Pinpoint the cell where the given text exists, returning its (x, y) midpoint coordinate. 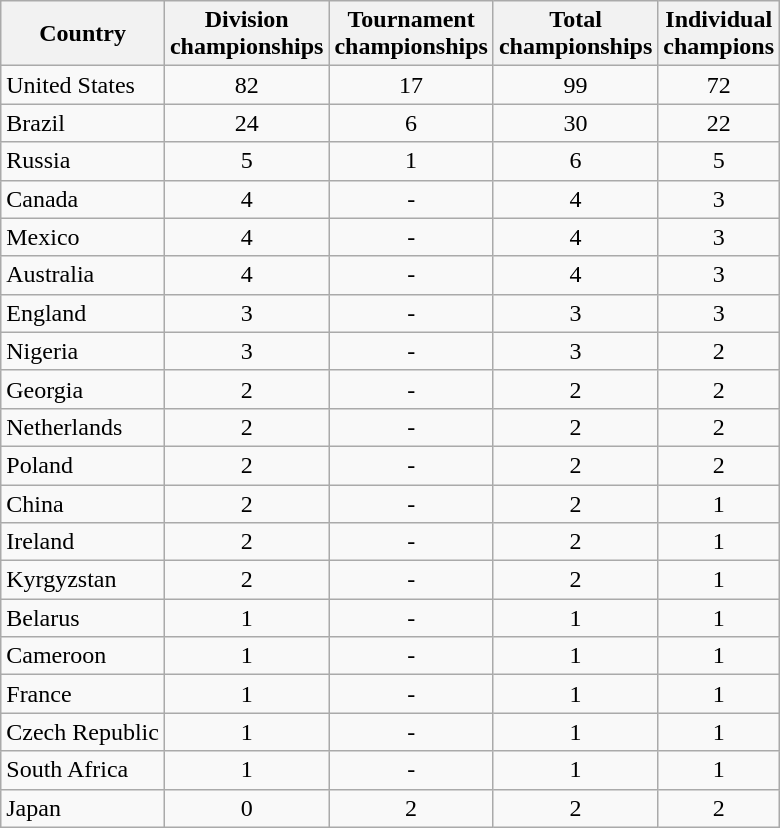
Brazil (83, 123)
99 (575, 85)
17 (411, 85)
Netherlands (83, 427)
Mexico (83, 237)
England (83, 313)
82 (246, 85)
Belarus (83, 618)
30 (575, 123)
Russia (83, 161)
Canada (83, 199)
Individualchampions (719, 34)
United States (83, 85)
Tournamentchampionships (411, 34)
Australia (83, 275)
Totalchampionships (575, 34)
22 (719, 123)
Country (83, 34)
Czech Republic (83, 732)
0 (246, 808)
72 (719, 85)
China (83, 503)
Japan (83, 808)
France (83, 694)
Cameroon (83, 656)
Poland (83, 465)
Kyrgyzstan (83, 580)
Georgia (83, 389)
Ireland (83, 542)
Divisionchampionships (246, 34)
Nigeria (83, 351)
South Africa (83, 770)
24 (246, 123)
